Identify which cell holds the provided text, then report its (X, Y) central coordinate. 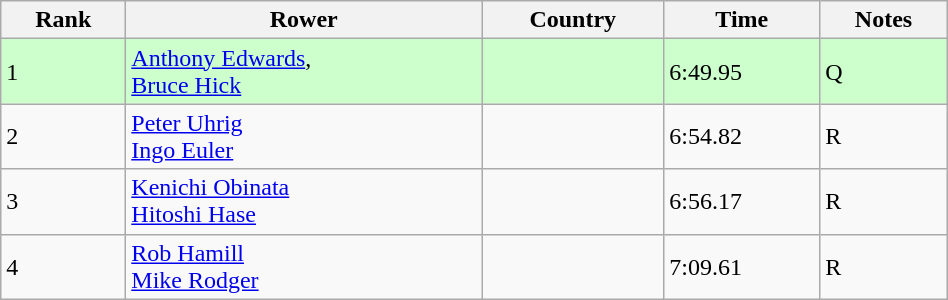
Rob Hamill Mike Rodger (304, 266)
3 (64, 202)
6:54.82 (742, 136)
Anthony Edwards, Bruce Hick (304, 72)
Rower (304, 20)
Peter Uhrig Ingo Euler (304, 136)
1 (64, 72)
7:09.61 (742, 266)
2 (64, 136)
Notes (884, 20)
Q (884, 72)
Country (573, 20)
6:56.17 (742, 202)
Kenichi Obinata Hitoshi Hase (304, 202)
Time (742, 20)
6:49.95 (742, 72)
4 (64, 266)
Rank (64, 20)
